Return the (x, y) coordinate for the center point of the cell that contains the specified text.  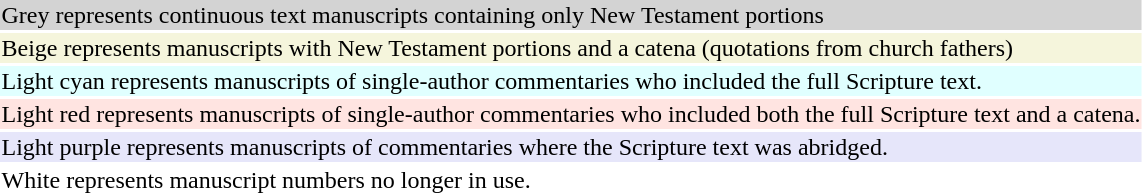
Light cyan represents manuscripts of single-author commentaries who included the full Scripture text. (571, 81)
White represents manuscript numbers no longer in use. (571, 180)
Light purple represents manuscripts of commentaries where the Scripture text was abridged. (571, 147)
Beige represents manuscripts with New Testament portions and a catena (quotations from church fathers) (571, 48)
Light red represents manuscripts of single-author commentaries who included both the full Scripture text and a catena. (571, 114)
Grey represents continuous text manuscripts containing only New Testament portions (571, 15)
